Output the [X, Y] coordinate of the center of the cell containing the given text.  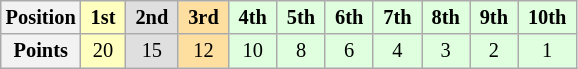
12 [203, 51]
7th [397, 17]
Points [41, 51]
1st [104, 17]
3rd [203, 17]
8th [446, 17]
1 [547, 51]
15 [152, 51]
20 [104, 51]
2nd [152, 17]
6th [349, 17]
Position [41, 17]
6 [349, 51]
10th [547, 17]
10 [253, 51]
8 [301, 51]
2 [494, 51]
4th [253, 17]
9th [494, 17]
4 [397, 51]
3 [446, 51]
5th [301, 17]
